Return (X, Y) of the center of cell containing provided text 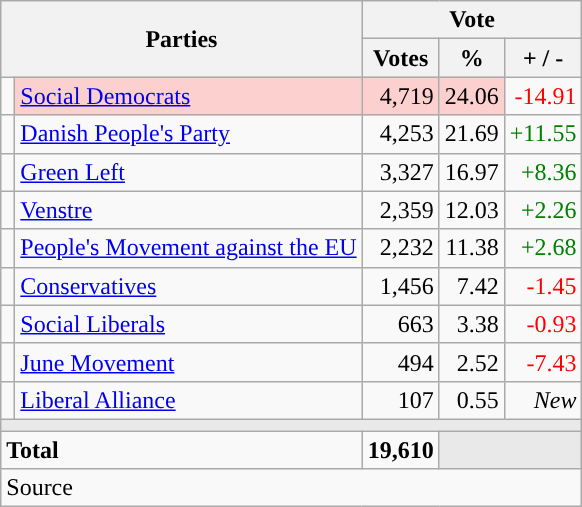
Green Left (188, 172)
24.06 (472, 96)
Venstre (188, 210)
-0.93 (543, 324)
16.97 (472, 172)
+2.68 (543, 248)
Parties (182, 39)
663 (400, 324)
-14.91 (543, 96)
Social Democrats (188, 96)
Conservatives (188, 286)
-7.43 (543, 362)
Danish People's Party (188, 134)
4,253 (400, 134)
12.03 (472, 210)
Total (182, 449)
3,327 (400, 172)
+11.55 (543, 134)
Vote (472, 20)
1,456 (400, 286)
Social Liberals (188, 324)
Source (292, 488)
107 (400, 400)
New (543, 400)
4,719 (400, 96)
Liberal Alliance (188, 400)
People's Movement against the EU (188, 248)
+ / - (543, 58)
2,359 (400, 210)
+2.26 (543, 210)
Votes (400, 58)
19,610 (400, 449)
+8.36 (543, 172)
3.38 (472, 324)
June Movement (188, 362)
21.69 (472, 134)
-1.45 (543, 286)
0.55 (472, 400)
11.38 (472, 248)
2.52 (472, 362)
7.42 (472, 286)
494 (400, 362)
2,232 (400, 248)
% (472, 58)
